From the cell containing the given text, extract its center point as (X, Y) coordinate. 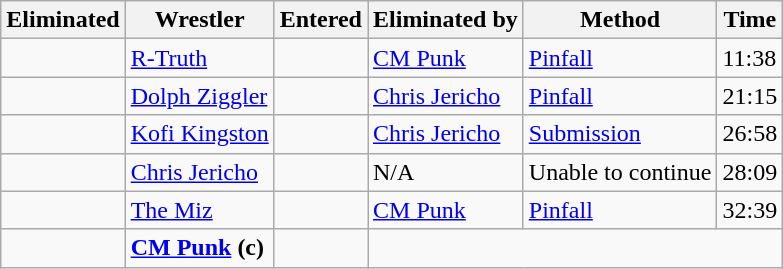
Unable to continue (620, 172)
Wrestler (200, 20)
32:39 (750, 210)
The Miz (200, 210)
Method (620, 20)
21:15 (750, 96)
R-Truth (200, 58)
Entered (320, 20)
N/A (446, 172)
26:58 (750, 134)
Submission (620, 134)
Kofi Kingston (200, 134)
Dolph Ziggler (200, 96)
11:38 (750, 58)
Eliminated (63, 20)
CM Punk (c) (200, 248)
Eliminated by (446, 20)
Time (750, 20)
28:09 (750, 172)
